Capture the cell that displays the provided text and extract its [x, y] central coordinate. 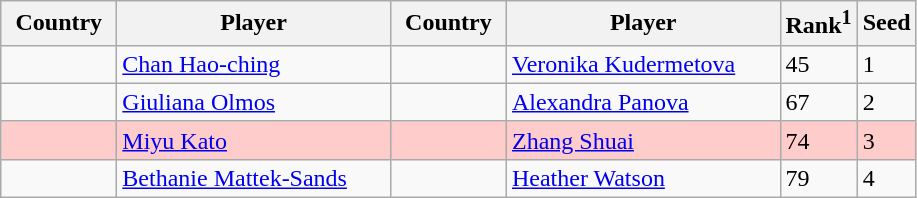
4 [886, 178]
Rank1 [818, 24]
Veronika Kudermetova [643, 64]
74 [818, 140]
Alexandra Panova [643, 102]
45 [818, 64]
Chan Hao-ching [254, 64]
Miyu Kato [254, 140]
Heather Watson [643, 178]
3 [886, 140]
Seed [886, 24]
2 [886, 102]
67 [818, 102]
1 [886, 64]
Zhang Shuai [643, 140]
Giuliana Olmos [254, 102]
79 [818, 178]
Bethanie Mattek-Sands [254, 178]
